From the cell containing the given text, extract its center point as [x, y] coordinate. 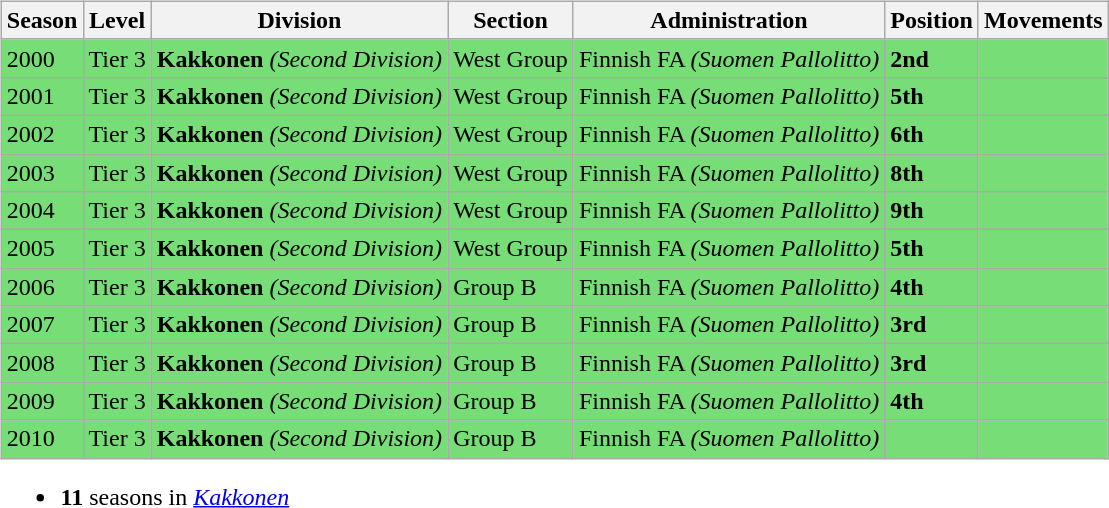
2009 [42, 401]
2001 [42, 96]
2008 [42, 363]
2003 [42, 173]
Section [511, 20]
2010 [42, 439]
2002 [42, 134]
Level [117, 20]
2000 [42, 58]
6th [932, 134]
Season [42, 20]
Movements [1043, 20]
Administration [728, 20]
2005 [42, 249]
8th [932, 173]
9th [932, 211]
2nd [932, 58]
Division [299, 20]
2007 [42, 325]
2006 [42, 287]
2004 [42, 211]
Position [932, 20]
